Return the (x, y) coordinate for the center point of the cell that contains the specified text.  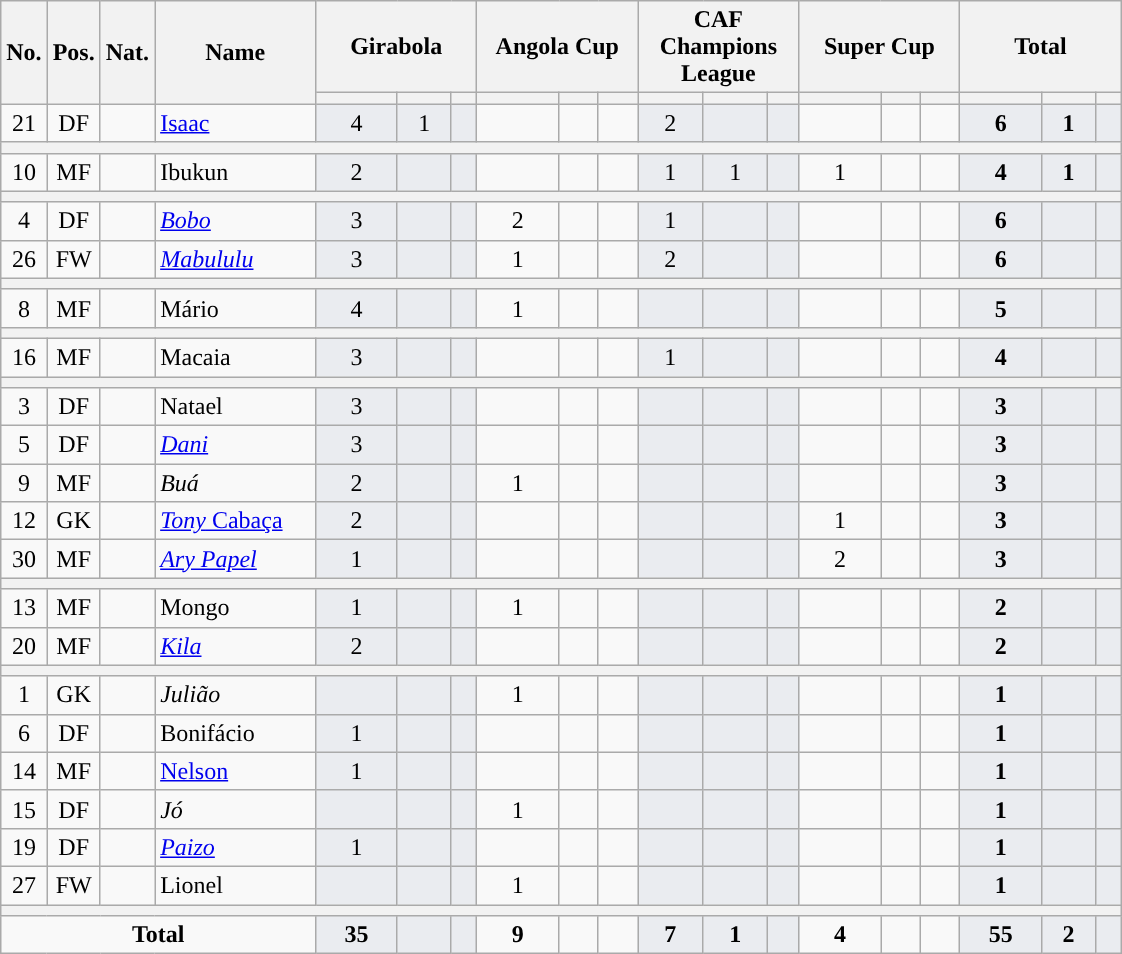
30 (24, 559)
16 (24, 357)
35 (357, 935)
Lionel (236, 885)
15 (24, 809)
Mabululu (236, 259)
Angola Cup (558, 47)
Pos. (74, 52)
26 (24, 259)
Jó (236, 809)
Ibukun (236, 172)
Kila (236, 646)
Mongo (236, 608)
Nelson (236, 771)
8 (24, 308)
21 (24, 123)
Mário (236, 308)
Bobo (236, 221)
No. (24, 52)
14 (24, 771)
Bonifácio (236, 733)
Isaac (236, 123)
Macaia (236, 357)
Tony Cabaça (236, 521)
Paizo (236, 847)
7 (670, 935)
20 (24, 646)
Super Cup (880, 47)
Dani (236, 445)
Natael (236, 407)
Name (236, 52)
Nat. (127, 52)
10 (24, 172)
Buá (236, 483)
Ary Papel (236, 559)
27 (24, 885)
19 (24, 847)
Girabola (396, 47)
55 (1001, 935)
Julião (236, 695)
CAF Champions League (718, 47)
13 (24, 608)
12 (24, 521)
